Determine the [x, y] coordinate at the center of the cell enclosing the given text.  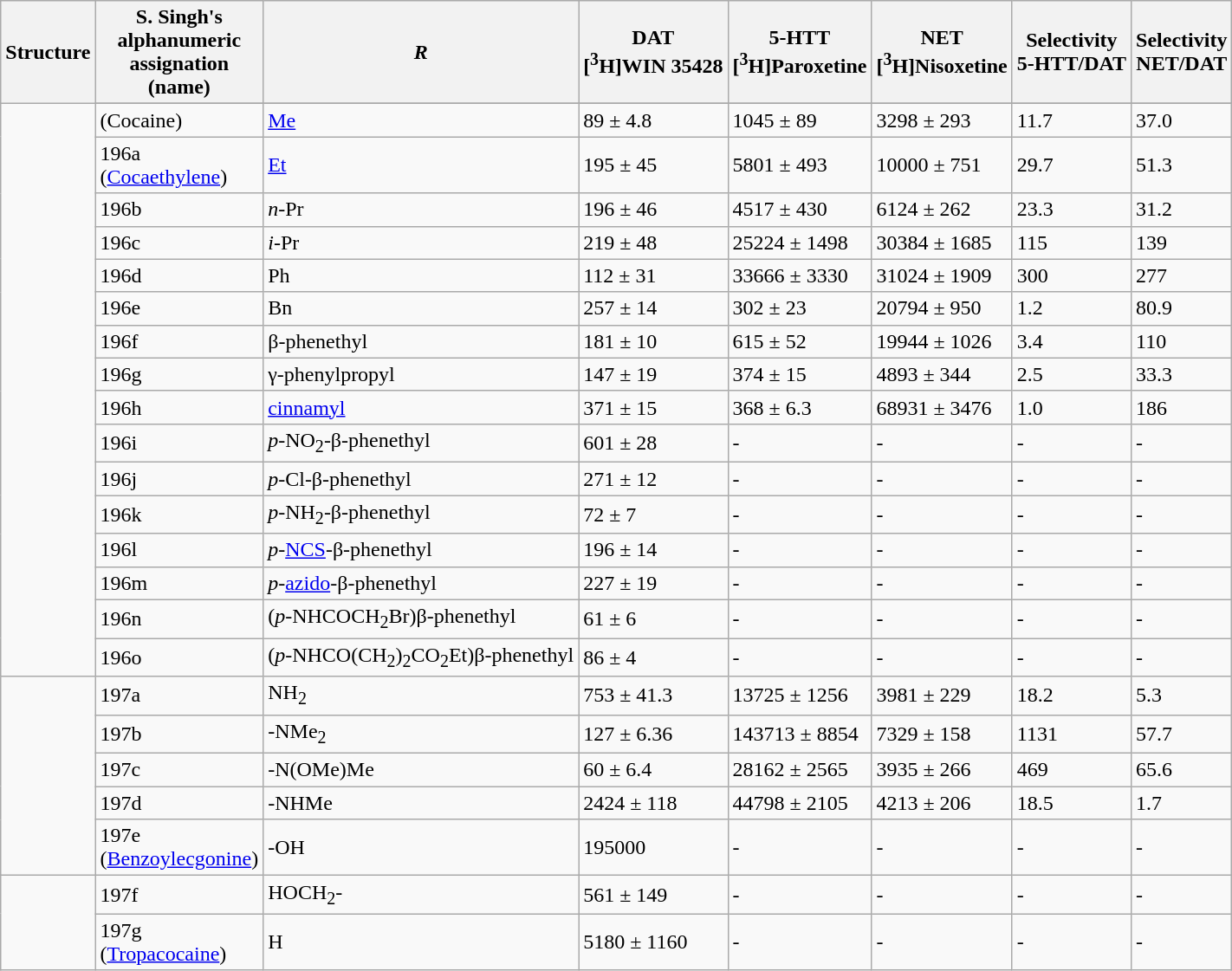
-OH [421, 847]
196i [179, 443]
33666 ± 3330 [800, 275]
2424 ± 118 [653, 803]
31.2 [1182, 210]
1131 [1071, 734]
1.2 [1071, 308]
44798 ± 2105 [800, 803]
196b [179, 210]
615 ± 52 [800, 341]
196l [179, 550]
753 ± 41.3 [653, 696]
Et [421, 165]
n-Pr [421, 210]
197a [179, 696]
127 ± 6.36 [653, 734]
Ph [421, 275]
3298 ± 293 [942, 120]
57.7 [1182, 734]
197d [179, 803]
13725 ± 1256 [800, 696]
18.2 [1071, 696]
4213 ± 206 [942, 803]
β-phenethyl [421, 341]
25224 ± 1498 [800, 243]
196k [179, 515]
5.3 [1182, 696]
196d [179, 275]
374 ± 15 [800, 374]
197c [179, 770]
196j [179, 479]
6124 ± 262 [942, 210]
1.0 [1071, 407]
Selectivity5-HTT/DAT [1071, 52]
23.3 [1071, 210]
p-NH2-β-phenethyl [421, 515]
7329 ± 158 [942, 734]
p-NO2-β-phenethyl [421, 443]
DAT[3H]WIN 35428 [653, 52]
271 ± 12 [653, 479]
Structure [49, 52]
3935 ± 266 [942, 770]
HOCH2- [421, 895]
112 ± 31 [653, 275]
371 ± 15 [653, 407]
197g(Tropacocaine) [179, 942]
Bn [421, 308]
195000 [653, 847]
196a(Cocaethylene) [179, 165]
68931 ± 3476 [942, 407]
561 ± 149 [653, 895]
110 [1182, 341]
469 [1071, 770]
196 ± 46 [653, 210]
65.6 [1182, 770]
p-Cl-β-phenethyl [421, 479]
5180 ± 1160 [653, 942]
NET[3H]Nisoxetine [942, 52]
300 [1071, 275]
i-Pr [421, 243]
H [421, 942]
(Cocaine) [179, 120]
30384 ± 1685 [942, 243]
219 ± 48 [653, 243]
51.3 [1182, 165]
19944 ± 1026 [942, 341]
80.9 [1182, 308]
1.7 [1182, 803]
33.3 [1182, 374]
227 ± 19 [653, 583]
5-HTT[3H]Paroxetine [800, 52]
18.5 [1071, 803]
257 ± 14 [653, 308]
195 ± 45 [653, 165]
-N(OMe)Me [421, 770]
197b [179, 734]
196e [179, 308]
196h [179, 407]
Me [421, 120]
p-NCS-β-phenethyl [421, 550]
196n [179, 618]
28162 ± 2565 [800, 770]
-NHMe [421, 803]
196 ± 14 [653, 550]
γ-phenylpropyl [421, 374]
cinnamyl [421, 407]
196o [179, 657]
302 ± 23 [800, 308]
368 ± 6.3 [800, 407]
4517 ± 430 [800, 210]
11.7 [1071, 120]
31024 ± 1909 [942, 275]
115 [1071, 243]
196f [179, 341]
277 [1182, 275]
197e(Benzoylecgonine) [179, 847]
139 [1182, 243]
R [421, 52]
196g [179, 374]
(p-NHCO(CH2)2CO2Et)β-phenethyl [421, 657]
72 ± 7 [653, 515]
SelectivityNET/DAT [1182, 52]
3981 ± 229 [942, 696]
601 ± 28 [653, 443]
2.5 [1071, 374]
20794 ± 950 [942, 308]
147 ± 19 [653, 374]
196m [179, 583]
60 ± 6.4 [653, 770]
186 [1182, 407]
NH2 [421, 696]
S. Singh'salphanumericassignation(name) [179, 52]
37.0 [1182, 120]
p-azido-β-phenethyl [421, 583]
(p-NHCOCH2Br)β-phenethyl [421, 618]
196c [179, 243]
10000 ± 751 [942, 165]
89 ± 4.8 [653, 120]
29.7 [1071, 165]
86 ± 4 [653, 657]
5801 ± 493 [800, 165]
3.4 [1071, 341]
-NMe2 [421, 734]
143713 ± 8854 [800, 734]
181 ± 10 [653, 341]
4893 ± 344 [942, 374]
61 ± 6 [653, 618]
1045 ± 89 [800, 120]
197f [179, 895]
